From the cell containing the given text, extract its center point as (X, Y) coordinate. 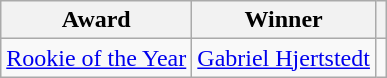
Award (96, 20)
Winner (284, 20)
Rookie of the Year (96, 58)
Gabriel Hjertstedt (284, 58)
